Detect which cell encompasses the target text, then output its [x, y] center coordinate. 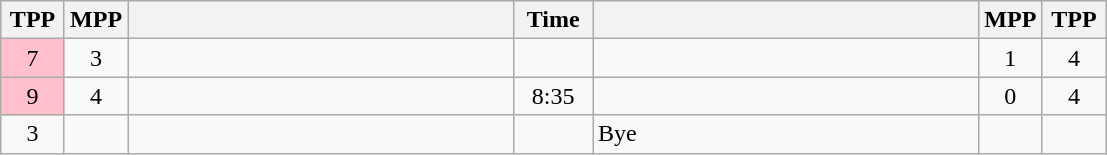
0 [1011, 96]
Bye [785, 134]
8:35 [554, 96]
Time [554, 20]
7 [33, 58]
9 [33, 96]
1 [1011, 58]
